Return the [x, y] coordinate for the center point of the cell that contains the specified text.  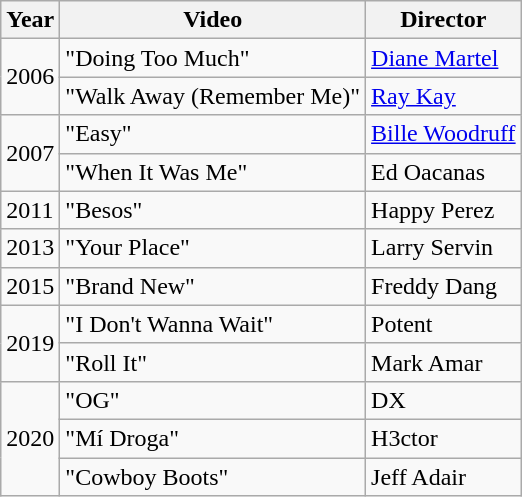
DX [444, 400]
2007 [30, 153]
Diane Martel [444, 58]
Jeff Adair [444, 477]
2019 [30, 343]
Freddy Dang [444, 286]
Happy Perez [444, 210]
"Besos" [213, 210]
H3ctor [444, 438]
Year [30, 20]
Ed Oacanas [444, 172]
"Mí Droga" [213, 438]
"I Don't Wanna Wait" [213, 324]
"Doing Too Much" [213, 58]
2020 [30, 438]
"Easy" [213, 134]
"When It Was Me" [213, 172]
Ray Kay [444, 96]
Potent [444, 324]
"Cowboy Boots" [213, 477]
2006 [30, 77]
Video [213, 20]
"Roll It" [213, 362]
"Walk Away (Remember Me)" [213, 96]
Larry Servin [444, 248]
Bille Woodruff [444, 134]
Mark Amar [444, 362]
2011 [30, 210]
"Brand New" [213, 286]
Director [444, 20]
2015 [30, 286]
"OG" [213, 400]
"Your Place" [213, 248]
2013 [30, 248]
